Extract the (X, Y) coordinate from the center of the cell holding the provided text.  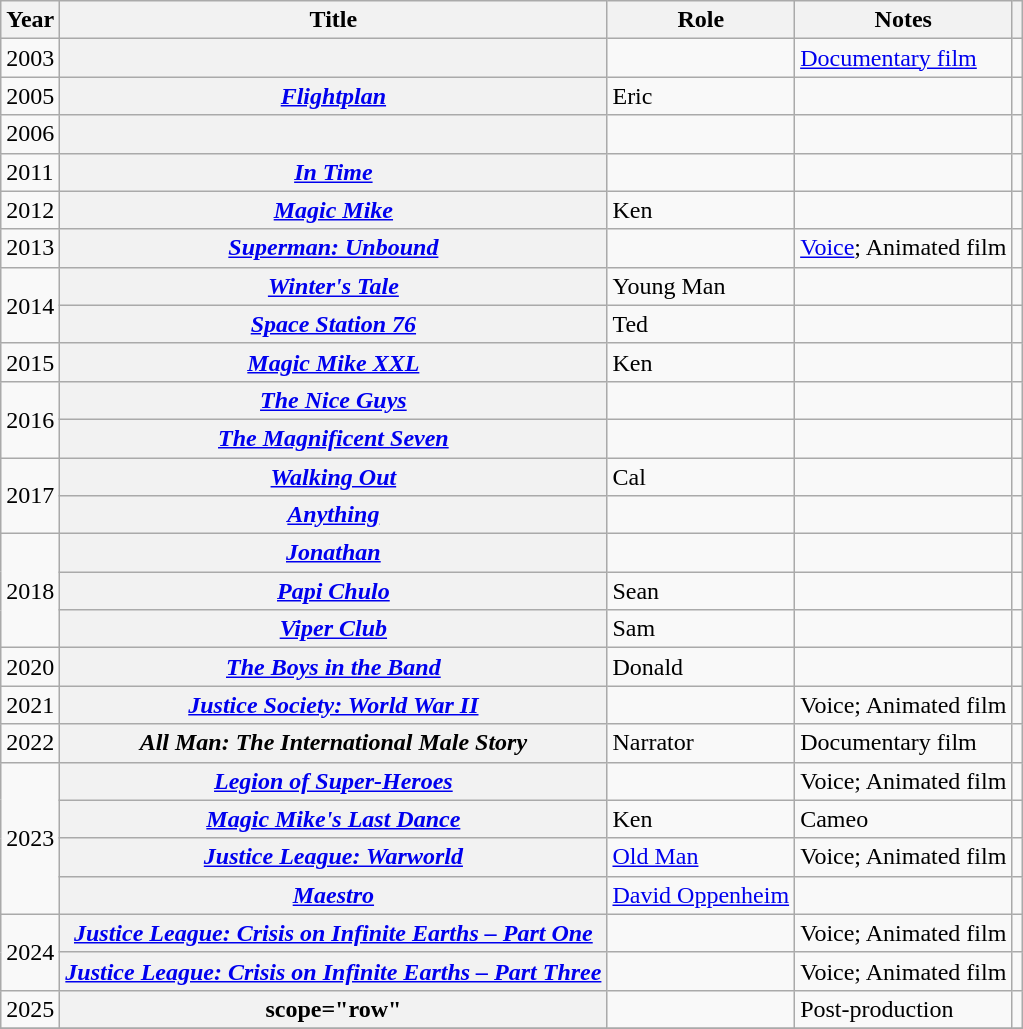
Legion of Super-Heroes (334, 781)
Young Man (701, 286)
Cameo (904, 819)
Justice Society: World War II (334, 705)
Year (30, 20)
2014 (30, 305)
2022 (30, 743)
Donald (701, 667)
2003 (30, 58)
2025 (30, 1009)
2024 (30, 952)
The Boys in the Band (334, 667)
2018 (30, 591)
In Time (334, 172)
2011 (30, 172)
The Nice Guys (334, 400)
Magic Mike's Last Dance (334, 819)
Old Man (701, 857)
2016 (30, 419)
Jonathan (334, 553)
Justice League: Crisis on Infinite Earths – Part Three (334, 971)
Superman: Unbound (334, 248)
Narrator (701, 743)
2015 (30, 362)
Sam (701, 629)
Papi Chulo (334, 591)
Cal (701, 477)
Role (701, 20)
2005 (30, 96)
All Man: The International Male Story (334, 743)
David Oppenheim (701, 895)
Title (334, 20)
2006 (30, 134)
Winter's Tale (334, 286)
scope="row" (334, 1009)
The Magnificent Seven (334, 438)
Notes (904, 20)
Justice League: Crisis on Infinite Earths – Part One (334, 933)
Walking Out (334, 477)
Magic Mike (334, 210)
Space Station 76 (334, 324)
Anything (334, 515)
Post-production (904, 1009)
Maestro (334, 895)
2021 (30, 705)
Flightplan (334, 96)
Eric (701, 96)
Ted (701, 324)
2023 (30, 838)
2017 (30, 496)
Viper Club (334, 629)
2013 (30, 248)
Magic Mike XXL (334, 362)
Justice League: Warworld (334, 857)
2012 (30, 210)
2020 (30, 667)
Sean (701, 591)
